Locate the cell with the specified text and output its [X, Y] center coordinate. 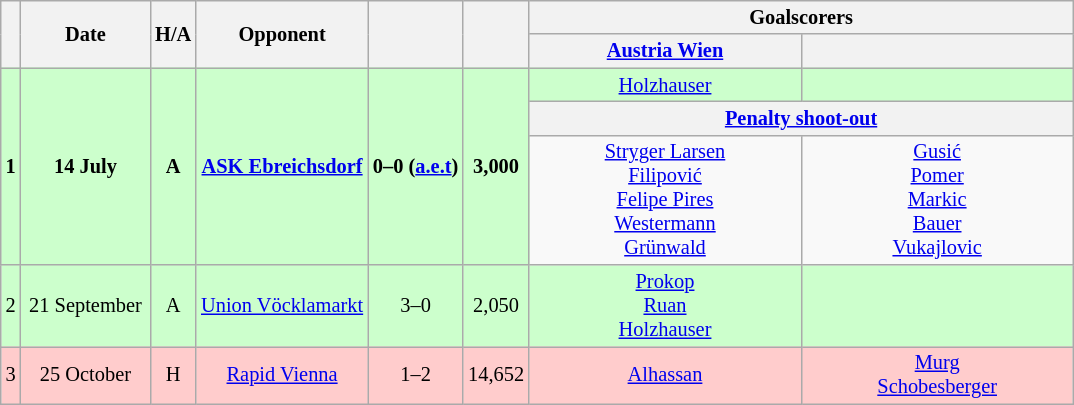
1–2 [416, 375]
21 September [86, 306]
14 July [86, 166]
Holzhauser [665, 85]
Goalscorers [801, 17]
Opponent [282, 34]
Stryger Larsen Filipović Felipe Pires Westermann Grünwald [665, 200]
H/A [173, 34]
Date [86, 34]
3–0 [416, 306]
Rapid Vienna [282, 375]
0–0 (a.e.t) [416, 166]
3 [11, 375]
1 [11, 166]
2,050 [496, 306]
Penalty shoot-out [801, 118]
Gusić Pomer Markic Bauer Vukajlovic [937, 200]
25 October [86, 375]
Union Vöcklamarkt [282, 306]
2 [11, 306]
ASK Ebreichsdorf [282, 166]
H [173, 375]
Austria Wien [665, 51]
Prokop Ruan Holzhauser [665, 306]
Murg Schobesberger [937, 375]
Alhassan [665, 375]
3,000 [496, 166]
14,652 [496, 375]
